Scan for the cell matching the given text and deliver its (x, y) coordinate at center. 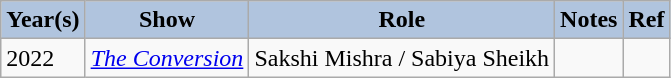
Role (402, 20)
Notes (589, 20)
Year(s) (43, 20)
2022 (43, 58)
Ref (646, 20)
Show (167, 20)
The Conversion (167, 58)
Sakshi Mishra / Sabiya Sheikh (402, 58)
